Extract the [x, y] coordinate from the center of the cell holding the provided text.  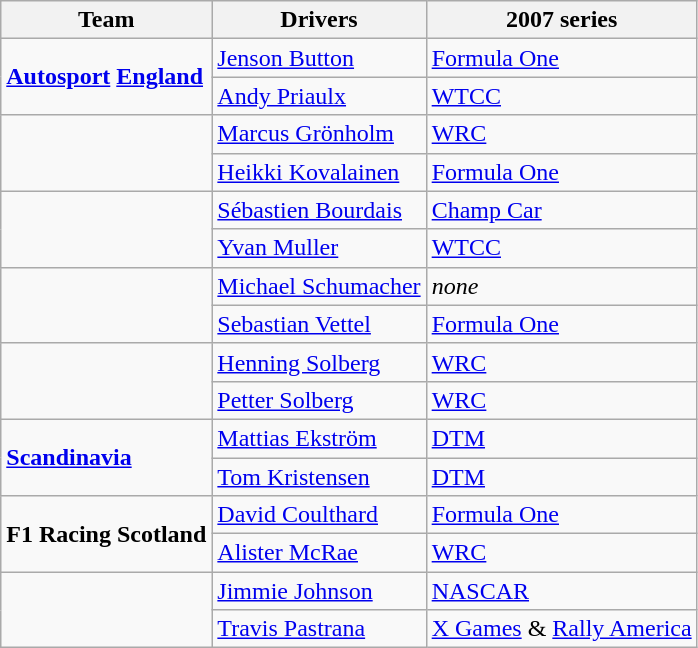
none [562, 286]
Sebastian Vettel [319, 324]
F1 Racing Scotland [106, 534]
Team [106, 20]
Heikki Kovalainen [319, 172]
Mattias Ekström [319, 438]
Drivers [319, 20]
2007 series [562, 20]
Andy Priaulx [319, 96]
Scandinavia [106, 457]
Autosport England [106, 77]
Jimmie Johnson [319, 591]
Tom Kristensen [319, 477]
Yvan Muller [319, 248]
NASCAR [562, 591]
Alister McRae [319, 553]
Jenson Button [319, 58]
Marcus Grönholm [319, 134]
Travis Pastrana [319, 629]
Petter Solberg [319, 400]
Sébastien Bourdais [319, 210]
David Coulthard [319, 515]
Champ Car [562, 210]
Michael Schumacher [319, 286]
X Games & Rally America [562, 629]
Henning Solberg [319, 362]
